Pinpoint the cell where the given text exists, returning its [x, y] midpoint coordinate. 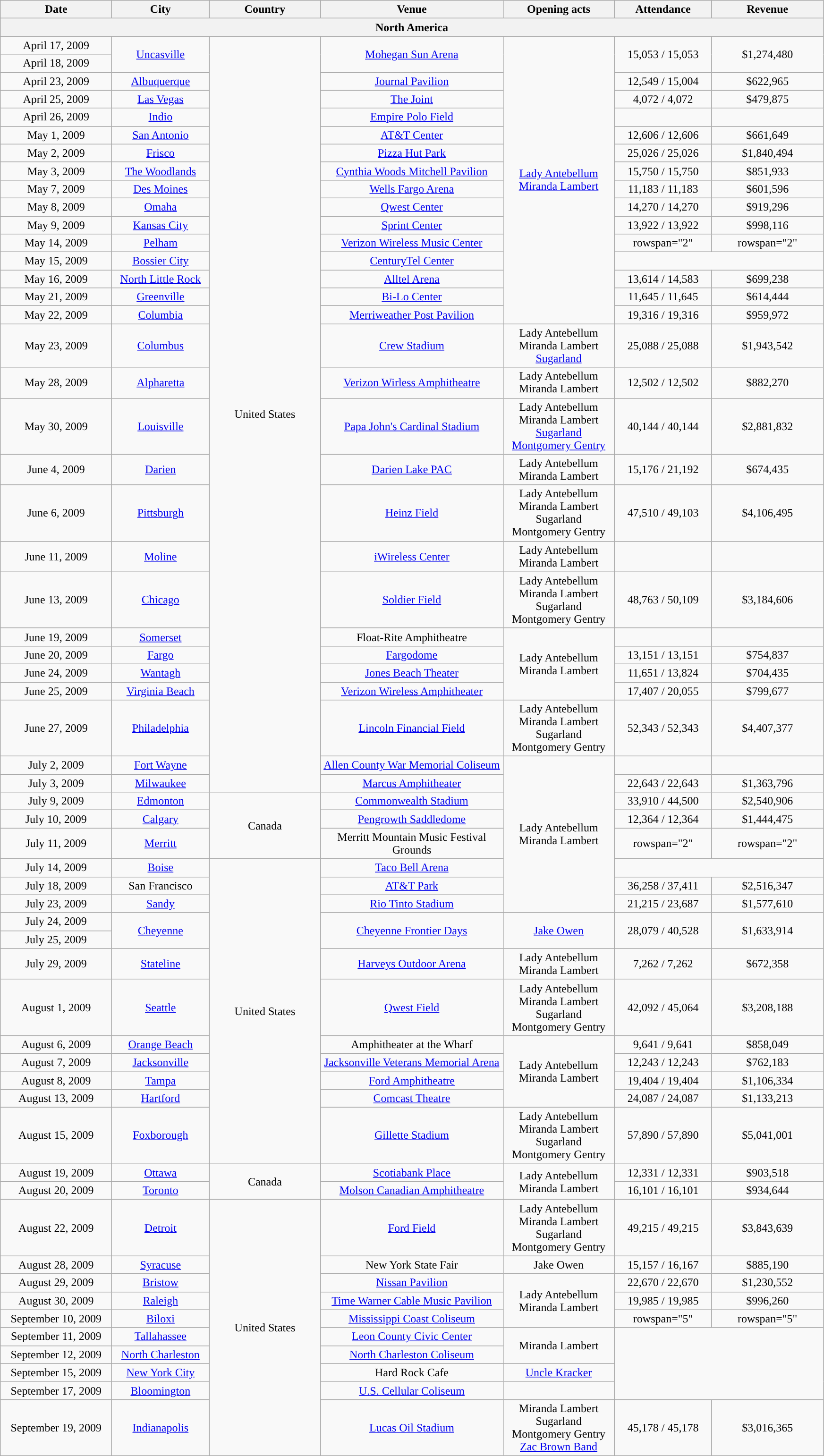
North America [412, 27]
Wells Fargo Arena [412, 189]
July 9, 2009 [56, 801]
$674,435 [767, 469]
$2,516,347 [767, 886]
May 16, 2009 [56, 279]
May 23, 2009 [56, 346]
August 30, 2009 [56, 1301]
$622,965 [767, 81]
April 23, 2009 [56, 81]
Merritt [161, 843]
iWireless Center [412, 556]
April 26, 2009 [56, 117]
49,215 / 49,215 [663, 1227]
AT&T Park [412, 886]
August 13, 2009 [56, 1099]
September 10, 2009 [56, 1319]
Des Moines [161, 189]
Frisco [161, 153]
Tallahassee [161, 1337]
7,262 / 7,262 [663, 964]
Bristow [161, 1283]
$959,972 [767, 315]
Seattle [161, 1007]
September 12, 2009 [56, 1354]
Ford Amphitheatre [412, 1081]
22,670 / 22,670 [663, 1283]
$934,644 [767, 1191]
Scotiabank Place [412, 1173]
$5,041,001 [767, 1136]
Verizon Wirless Amphitheatre [412, 382]
May 28, 2009 [56, 382]
Cynthia Woods Mitchell Pavilion [412, 171]
Fargo [161, 655]
Kansas City [161, 225]
June 11, 2009 [56, 556]
Ford Field [412, 1227]
Lady AntebellumMiranda LambertSugarland [559, 346]
Gillette Stadium [412, 1136]
$4,407,377 [767, 728]
$1,106,334 [767, 1081]
Mississippi Coast Coliseum [412, 1319]
Milwaukee [161, 783]
New York City [161, 1372]
Qwest Field [412, 1007]
Venue [412, 9]
Edmonton [161, 801]
Columbia [161, 315]
Ottawa [161, 1173]
$996,260 [767, 1301]
Crew Stadium [412, 346]
June 4, 2009 [56, 469]
Rio Tinto Stadium [412, 904]
42,092 / 45,064 [663, 1007]
July 18, 2009 [56, 886]
$998,116 [767, 225]
28,079 / 40,528 [663, 931]
Pelham [161, 243]
Empire Polo Field [412, 117]
Qwest Center [412, 207]
Foxborough [161, 1136]
12,606 / 12,606 [663, 135]
Attendance [663, 9]
AT&T Center [412, 135]
May 15, 2009 [56, 261]
Pengrowth Saddledome [412, 819]
The Woodlands [161, 171]
Darien Lake PAC [412, 469]
Darien [161, 469]
Omaha [161, 207]
$3,016,365 [767, 1428]
25,088 / 25,088 [663, 346]
The Joint [412, 99]
September 15, 2009 [56, 1372]
Somerset [161, 637]
July 24, 2009 [56, 922]
Verizon Wireless Music Center [412, 243]
Allen County War Memorial Coliseum [412, 765]
12,364 / 12,364 [663, 819]
April 25, 2009 [56, 99]
$672,358 [767, 964]
$614,444 [767, 297]
September 19, 2009 [56, 1428]
May 3, 2009 [56, 171]
13,614 / 14,583 [663, 279]
11,183 / 11,183 [663, 189]
Miranda Lambert [559, 1346]
Stateline [161, 964]
Lucas Oil Stadium [412, 1428]
Pittsburgh [161, 513]
$1,577,610 [767, 904]
June 13, 2009 [56, 600]
Raleigh [161, 1301]
11,651 / 13,824 [663, 673]
33,910 / 44,500 [663, 801]
May 21, 2009 [56, 297]
52,343 / 52,343 [663, 728]
Albuquerque [161, 81]
Taco Bell Arena [412, 868]
Fort Wayne [161, 765]
$882,270 [767, 382]
Cheyenne Frontier Days [412, 931]
July 11, 2009 [56, 843]
Las Vegas [161, 99]
Soldier Field [412, 600]
May 1, 2009 [56, 135]
June 27, 2009 [56, 728]
Bi-Lo Center [412, 297]
CenturyTel Center [412, 261]
45,178 / 45,178 [663, 1428]
August 7, 2009 [56, 1062]
Chicago [161, 600]
Louisville [161, 426]
July 29, 2009 [56, 964]
$1,133,213 [767, 1099]
Pizza Hut Park [412, 153]
22,643 / 22,643 [663, 783]
July 14, 2009 [56, 868]
Journal Pavilion [412, 81]
19,316 / 19,316 [663, 315]
May 7, 2009 [56, 189]
April 18, 2009 [56, 63]
May 14, 2009 [56, 243]
21,215 / 23,687 [663, 904]
Molson Canadian Amphitheatre [412, 1191]
Biloxi [161, 1319]
$479,875 [767, 99]
40,144 / 40,144 [663, 426]
U.S. Cellular Coliseum [412, 1390]
Revenue [767, 9]
12,502 / 12,502 [663, 382]
Harveys Outdoor Arena [412, 964]
19,404 / 19,404 [663, 1081]
$3,843,639 [767, 1227]
$1,274,480 [767, 54]
June 24, 2009 [56, 673]
16,101 / 16,101 [663, 1191]
Miranda LambertSugarlandMontgomery GentryZac Brown Band [559, 1428]
Verizon Wireless Amphitheater [412, 691]
June 6, 2009 [56, 513]
Greenville [161, 297]
$1,633,914 [767, 931]
$704,435 [767, 673]
$1,444,475 [767, 819]
Date [56, 9]
$699,238 [767, 279]
12,331 / 12,331 [663, 1173]
$1,943,542 [767, 346]
$2,881,832 [767, 426]
Jacksonville Veterans Memorial Arena [412, 1062]
Calgary [161, 819]
North Charleston [161, 1354]
Float-Rite Amphitheatre [412, 637]
Fargodome [412, 655]
May 22, 2009 [56, 315]
17,407 / 20,055 [663, 691]
Commonwealth Stadium [412, 801]
Heinz Field [412, 513]
9,641 / 9,641 [663, 1044]
Orange Beach [161, 1044]
Detroit [161, 1227]
Indianapolis [161, 1428]
August 20, 2009 [56, 1191]
San Antonio [161, 135]
Sandy [161, 904]
Wantagh [161, 673]
Uncasville [161, 54]
August 6, 2009 [56, 1044]
Syracuse [161, 1265]
August 15, 2009 [56, 1136]
May 9, 2009 [56, 225]
August 29, 2009 [56, 1283]
September 17, 2009 [56, 1390]
Hard Rock Cafe [412, 1372]
July 10, 2009 [56, 819]
14,270 / 14,270 [663, 207]
36,258 / 37,411 [663, 886]
$858,049 [767, 1044]
Hartford [161, 1099]
San Francisco [161, 886]
57,890 / 57,890 [663, 1136]
Country [265, 9]
12,243 / 12,243 [663, 1062]
Merritt Mountain Music Festival Grounds [412, 843]
48,763 / 50,109 [663, 600]
Boise [161, 868]
Columbus [161, 346]
$1,363,796 [767, 783]
Uncle Kracker [559, 1372]
June 20, 2009 [56, 655]
August 1, 2009 [56, 1007]
$903,518 [767, 1173]
New York State Fair [412, 1265]
City [161, 9]
25,026 / 25,026 [663, 153]
Merriweather Post Pavilion [412, 315]
Opening acts [559, 9]
15,750 / 15,750 [663, 171]
North Little Rock [161, 279]
12,549 / 15,004 [663, 81]
July 23, 2009 [56, 904]
May 30, 2009 [56, 426]
Indio [161, 117]
Amphitheater at the Wharf [412, 1044]
$4,106,495 [767, 513]
24,087 / 24,087 [663, 1099]
Bloomington [161, 1390]
Lincoln Financial Field [412, 728]
$3,208,188 [767, 1007]
Cheyenne [161, 931]
April 17, 2009 [56, 45]
Comcast Theatre [412, 1099]
15,157 / 16,167 [663, 1265]
15,053 / 15,053 [663, 54]
June 19, 2009 [56, 637]
North Charleston Coliseum [412, 1354]
13,151 / 13,151 [663, 655]
Alpharetta [161, 382]
$2,540,906 [767, 801]
Sprint Center [412, 225]
47,510 / 49,103 [663, 513]
$661,649 [767, 135]
August 8, 2009 [56, 1081]
Papa John's Cardinal Stadium [412, 426]
Toronto [161, 1191]
$762,183 [767, 1062]
May 8, 2009 [56, 207]
15,176 / 21,192 [663, 469]
Nissan Pavilion [412, 1283]
Tampa [161, 1081]
Mohegan Sun Arena [412, 54]
Jones Beach Theater [412, 673]
$1,840,494 [767, 153]
$754,837 [767, 655]
$851,933 [767, 171]
19,985 / 19,985 [663, 1301]
Moline [161, 556]
June 25, 2009 [56, 691]
11,645 / 11,645 [663, 297]
September 11, 2009 [56, 1337]
$799,677 [767, 691]
$1,230,552 [767, 1283]
Virginia Beach [161, 691]
July 3, 2009 [56, 783]
August 19, 2009 [56, 1173]
Time Warner Cable Music Pavilion [412, 1301]
$3,184,606 [767, 600]
August 22, 2009 [56, 1227]
Philadelphia [161, 728]
Bossier City [161, 261]
Jacksonville [161, 1062]
Leon County Civic Center [412, 1337]
July 2, 2009 [56, 765]
May 2, 2009 [56, 153]
13,922 / 13,922 [663, 225]
$601,596 [767, 189]
Marcus Amphitheater [412, 783]
July 25, 2009 [56, 940]
$885,190 [767, 1265]
4,072 / 4,072 [663, 99]
August 28, 2009 [56, 1265]
$919,296 [767, 207]
Alltel Arena [412, 279]
